Output the (x, y) coordinate of the center of the cell containing the given text.  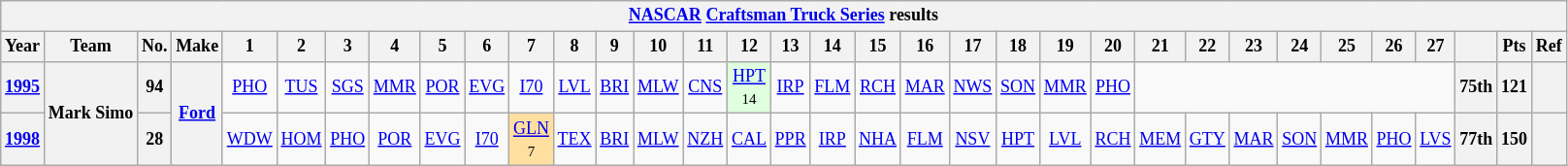
NWS (972, 87)
28 (155, 140)
3 (347, 47)
10 (658, 47)
6 (487, 47)
8 (574, 47)
Pts (1515, 47)
13 (790, 47)
TUS (301, 87)
94 (155, 87)
GTY (1207, 140)
1995 (23, 87)
CNS (705, 87)
NSV (972, 140)
Ford (198, 113)
2 (301, 47)
24 (1300, 47)
NZH (705, 140)
Mark Simo (90, 113)
16 (925, 47)
9 (615, 47)
1 (249, 47)
Team (90, 47)
12 (749, 47)
19 (1065, 47)
27 (1436, 47)
PPR (790, 140)
4 (396, 47)
CAL (749, 140)
11 (705, 47)
1998 (23, 140)
17 (972, 47)
SGS (347, 87)
TEX (574, 140)
14 (833, 47)
121 (1515, 87)
26 (1393, 47)
5 (442, 47)
18 (1019, 47)
7 (532, 47)
HPT (1019, 140)
Ref (1549, 47)
25 (1347, 47)
22 (1207, 47)
HPT14 (749, 87)
21 (1160, 47)
15 (878, 47)
75th (1477, 87)
WDW (249, 140)
77th (1477, 140)
Year (23, 47)
20 (1113, 47)
NASCAR Craftsman Truck Series results (784, 16)
MEM (1160, 140)
Make (198, 47)
23 (1254, 47)
LVS (1436, 140)
HOM (301, 140)
GLN7 (532, 140)
No. (155, 47)
150 (1515, 140)
NHA (878, 140)
